Search for the cell housing the specified text and yield its (x, y) center coordinate. 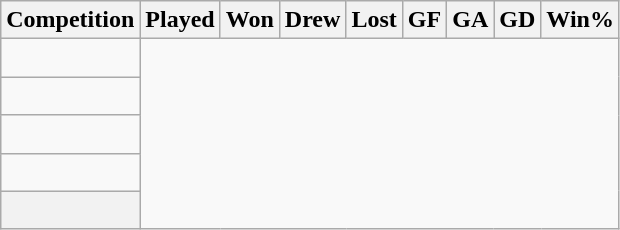
GD (518, 20)
Played (180, 20)
Lost (374, 20)
Won (250, 20)
Drew (312, 20)
Competition (70, 20)
GA (470, 20)
GF (424, 20)
Win% (580, 20)
